Search for the cell housing the specified text and yield its [x, y] center coordinate. 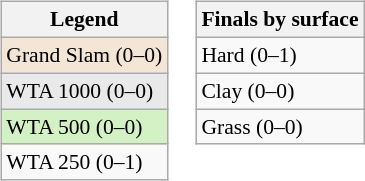
WTA 500 (0–0) [84, 127]
Legend [84, 20]
Clay (0–0) [280, 91]
WTA 250 (0–1) [84, 162]
Hard (0–1) [280, 55]
Grass (0–0) [280, 127]
Grand Slam (0–0) [84, 55]
Finals by surface [280, 20]
WTA 1000 (0–0) [84, 91]
